Provide the [X, Y] coordinate of the cell's center where the given text is located.  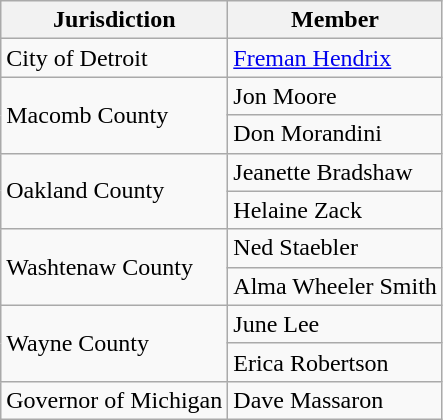
Ned Staebler [336, 248]
June Lee [336, 324]
City of Detroit [114, 58]
Jeanette Bradshaw [336, 172]
Alma Wheeler Smith [336, 286]
Washtenaw County [114, 267]
Oakland County [114, 191]
Dave Massaron [336, 400]
Erica Robertson [336, 362]
Jurisdiction [114, 20]
Don Morandini [336, 134]
Jon Moore [336, 96]
Member [336, 20]
Governor of Michigan [114, 400]
Macomb County [114, 115]
Helaine Zack [336, 210]
Freman Hendrix [336, 58]
Wayne County [114, 343]
